Pinpoint the cell where the given text exists, returning its [X, Y] midpoint coordinate. 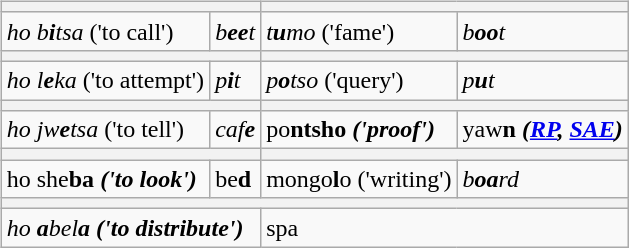
board [542, 179]
pit [236, 80]
beet [236, 31]
potso ('query') [359, 80]
mongolo ('writing') [359, 179]
boot [542, 31]
spa [445, 228]
yawn (RP, SAE) [542, 130]
pontsho ('proof') [359, 130]
cafe [236, 130]
ho jwetsa ('to tell') [105, 130]
ho abela ('to distribute') [130, 228]
ho leka ('to attempt') [105, 80]
ho bitsa ('to call') [105, 31]
tumo ('fame') [359, 31]
bed [236, 179]
ho sheba ('to look') [105, 179]
put [542, 80]
